Locate the cell with the specified text and output its [X, Y] center coordinate. 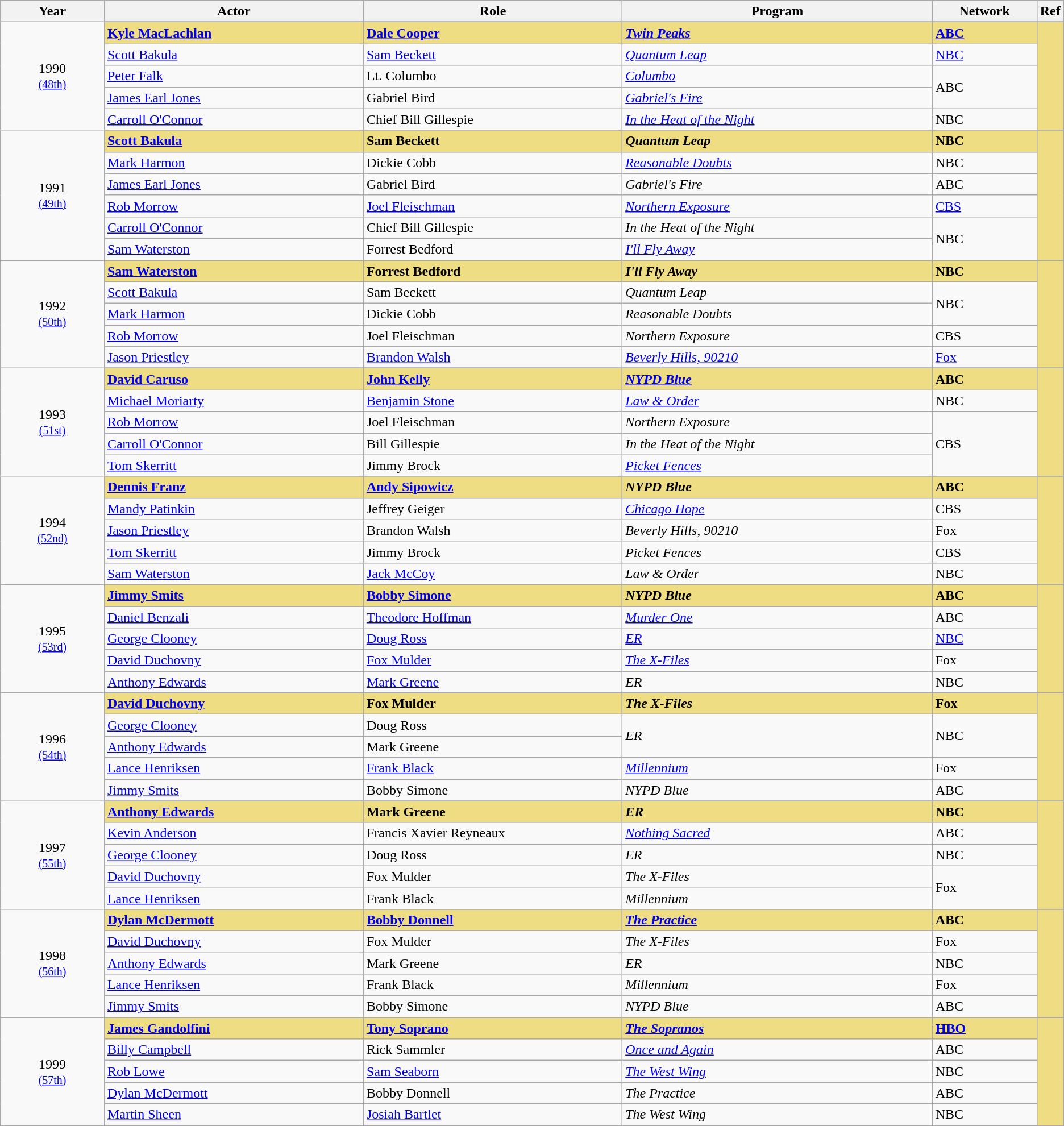
Andy Sipowicz [492, 487]
Michael Moriarty [234, 401]
Columbo [778, 76]
Benjamin Stone [492, 401]
Mandy Patinkin [234, 509]
James Gandolfini [234, 1028]
Peter Falk [234, 76]
Rick Sammler [492, 1050]
1996 (54th) [52, 747]
Bill Gillespie [492, 444]
Josiah Bartlet [492, 1115]
1999 (57th) [52, 1071]
1990 (48th) [52, 76]
Martin Sheen [234, 1115]
1995 (53rd) [52, 638]
Ref [1050, 11]
Chicago Hope [778, 509]
Kevin Anderson [234, 833]
Nothing Sacred [778, 833]
HBO [984, 1028]
John Kelly [492, 379]
Jeffrey Geiger [492, 509]
1998 (56th) [52, 963]
Tony Soprano [492, 1028]
Francis Xavier Reyneaux [492, 833]
David Caruso [234, 379]
Lt. Columbo [492, 76]
Year [52, 11]
Actor [234, 11]
Sam Seaborn [492, 1071]
Role [492, 11]
Twin Peaks [778, 33]
Once and Again [778, 1050]
1993 (51st) [52, 422]
1992 (50th) [52, 314]
1991 (49th) [52, 195]
Program [778, 11]
Dale Cooper [492, 33]
Murder One [778, 617]
Dennis Franz [234, 487]
Daniel Benzali [234, 617]
Billy Campbell [234, 1050]
Jack McCoy [492, 574]
1997 (55th) [52, 855]
The Sopranos [778, 1028]
Rob Lowe [234, 1071]
1994 (52nd) [52, 530]
Theodore Hoffman [492, 617]
Network [984, 11]
Kyle MacLachlan [234, 33]
